Scan for the cell matching the given text and deliver its [x, y] coordinate at center. 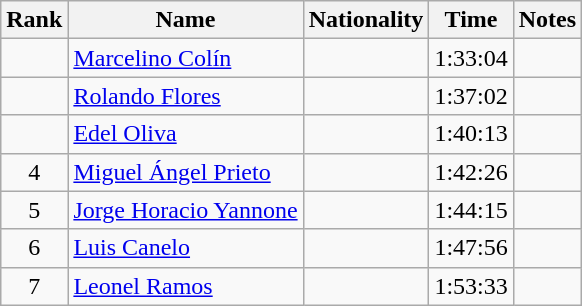
Rank [34, 20]
1:33:04 [471, 58]
7 [34, 286]
1:44:15 [471, 210]
1:42:26 [471, 172]
6 [34, 248]
Time [471, 20]
1:47:56 [471, 248]
1:53:33 [471, 286]
Miguel Ángel Prieto [186, 172]
Notes [547, 20]
Leonel Ramos [186, 286]
Luis Canelo [186, 248]
Nationality [366, 20]
1:40:13 [471, 134]
5 [34, 210]
Edel Oliva [186, 134]
4 [34, 172]
Marcelino Colín [186, 58]
Jorge Horacio Yannone [186, 210]
1:37:02 [471, 96]
Rolando Flores [186, 96]
Name [186, 20]
